Scan for the cell matching the given text and deliver its [X, Y] coordinate at center. 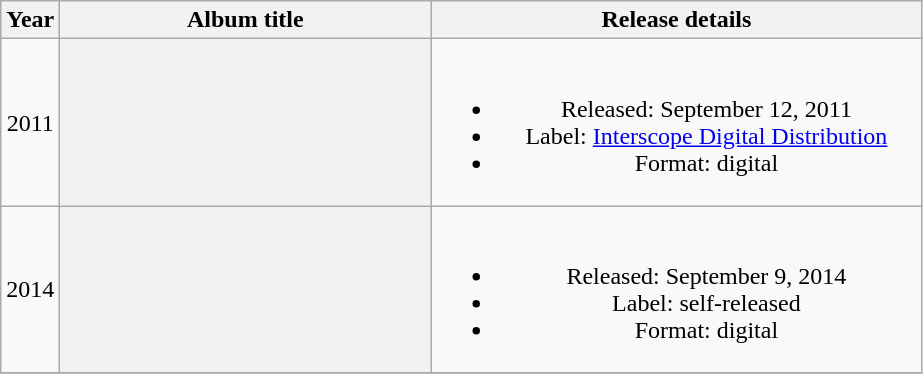
2014 [30, 290]
2011 [30, 122]
Year [30, 20]
Released: September 12, 2011Label: Interscope Digital DistributionFormat: digital [676, 122]
Album title [246, 20]
Release details [676, 20]
Released: September 9, 2014Label: self-releasedFormat: digital [676, 290]
